Extract the (x, y) coordinate from the center of the cell holding the provided text.  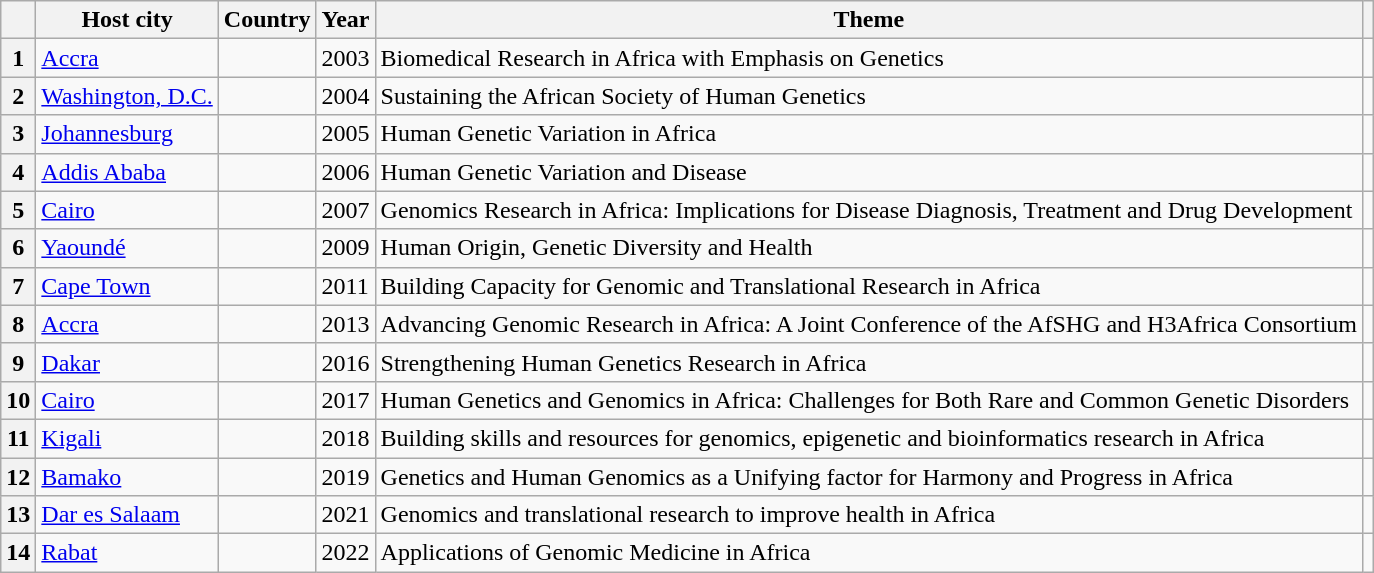
Human Genetic Variation in Africa (868, 134)
Biomedical Research in Africa with Emphasis on Genetics (868, 58)
Human Origin, Genetic Diversity and Health (868, 248)
2003 (346, 58)
2016 (346, 362)
Dar es Salaam (127, 515)
Theme (868, 20)
Applications of Genomic Medicine in Africa (868, 553)
11 (18, 438)
2013 (346, 324)
8 (18, 324)
Human Genetics and Genomics in Africa: Challenges for Both Rare and Common Genetic Disorders (868, 400)
Genomics and translational research to improve health in Africa (868, 515)
5 (18, 210)
10 (18, 400)
1 (18, 58)
2006 (346, 172)
2005 (346, 134)
6 (18, 248)
Johannesburg (127, 134)
Year (346, 20)
Genomics Research in Africa: Implications for Disease Diagnosis, Treatment and Drug Development (868, 210)
2004 (346, 96)
Kigali (127, 438)
7 (18, 286)
3 (18, 134)
Cape Town (127, 286)
Building skills and resources for genomics, epigenetic and bioinformatics research in Africa (868, 438)
Advancing Genomic Research in Africa: A Joint Conference of the AfSHG and H3Africa Consortium (868, 324)
14 (18, 553)
Addis Ababa (127, 172)
2022 (346, 553)
2021 (346, 515)
Host city (127, 20)
4 (18, 172)
9 (18, 362)
2009 (346, 248)
2 (18, 96)
2018 (346, 438)
13 (18, 515)
Washington, D.C. (127, 96)
2007 (346, 210)
Yaoundé (127, 248)
2019 (346, 477)
Country (267, 20)
12 (18, 477)
2017 (346, 400)
Rabat (127, 553)
Strengthening Human Genetics Research in Africa (868, 362)
Sustaining the African Society of Human Genetics (868, 96)
Human Genetic Variation and Disease (868, 172)
Building Capacity for Genomic and Translational Research in Africa (868, 286)
Genetics and Human Genomics as a Unifying factor for Harmony and Progress in Africa (868, 477)
Bamako (127, 477)
Dakar (127, 362)
2011 (346, 286)
